Locate the cell with the specified text and output its [X, Y] center coordinate. 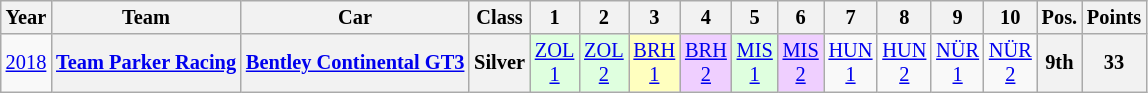
Team [146, 17]
8 [904, 17]
1 [554, 17]
ZOL2 [604, 63]
Pos. [1060, 17]
Car [355, 17]
6 [801, 17]
MIS2 [801, 63]
HUN1 [851, 63]
ZOL1 [554, 63]
4 [706, 17]
2 [604, 17]
Year [26, 17]
MIS1 [755, 63]
Team Parker Racing [146, 63]
BRH1 [655, 63]
5 [755, 17]
NÜR2 [1010, 63]
10 [1010, 17]
NÜR1 [958, 63]
33 [1114, 63]
Points [1114, 17]
9th [1060, 63]
HUN2 [904, 63]
BRH2 [706, 63]
9 [958, 17]
2018 [26, 63]
3 [655, 17]
Bentley Continental GT3 [355, 63]
Class [500, 17]
Silver [500, 63]
7 [851, 17]
